Provide the [X, Y] coordinate of the cell's center where the given text is located.  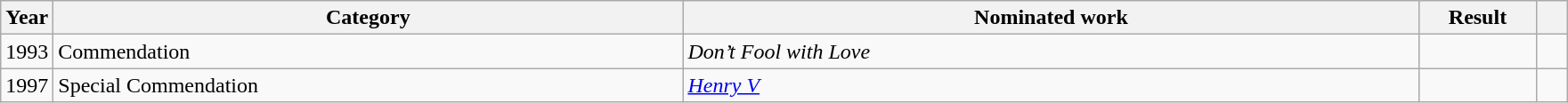
Commendation [369, 51]
Year [27, 18]
Category [369, 18]
Result [1478, 18]
Nominated work [1051, 18]
Henry V [1051, 85]
1993 [27, 51]
Don’t Fool with Love [1051, 51]
1997 [27, 85]
Special Commendation [369, 85]
